For the text-containing cell, return its midpoint in [x, y] coordinate format. 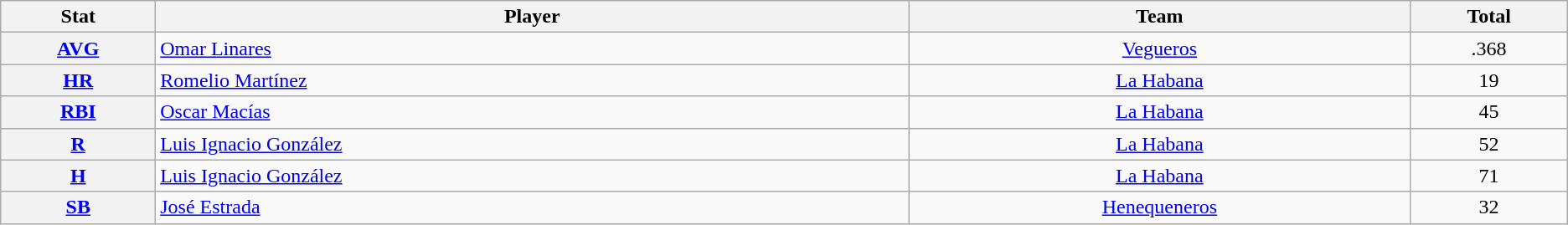
Vegueros [1159, 49]
Henequeneros [1159, 207]
AVG [79, 49]
Omar Linares [533, 49]
19 [1489, 80]
HR [79, 80]
R [79, 144]
Romelio Martínez [533, 80]
Oscar Macías [533, 112]
52 [1489, 144]
32 [1489, 207]
José Estrada [533, 207]
Team [1159, 17]
.368 [1489, 49]
SB [79, 207]
H [79, 176]
RBI [79, 112]
Total [1489, 17]
71 [1489, 176]
45 [1489, 112]
Player [533, 17]
Stat [79, 17]
